Determine the (x, y) coordinate at the center of the cell enclosing the given text.  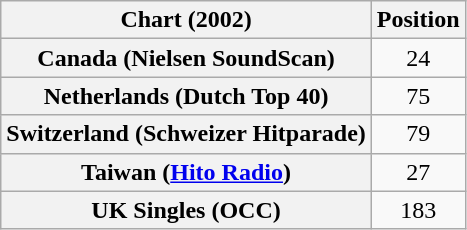
27 (418, 172)
Switzerland (Schweizer Hitparade) (186, 134)
Chart (2002) (186, 20)
Position (418, 20)
79 (418, 134)
Netherlands (Dutch Top 40) (186, 96)
75 (418, 96)
183 (418, 210)
Canada (Nielsen SoundScan) (186, 58)
UK Singles (OCC) (186, 210)
Taiwan (Hito Radio) (186, 172)
24 (418, 58)
